Pinpoint the cell where the given text exists, returning its [X, Y] midpoint coordinate. 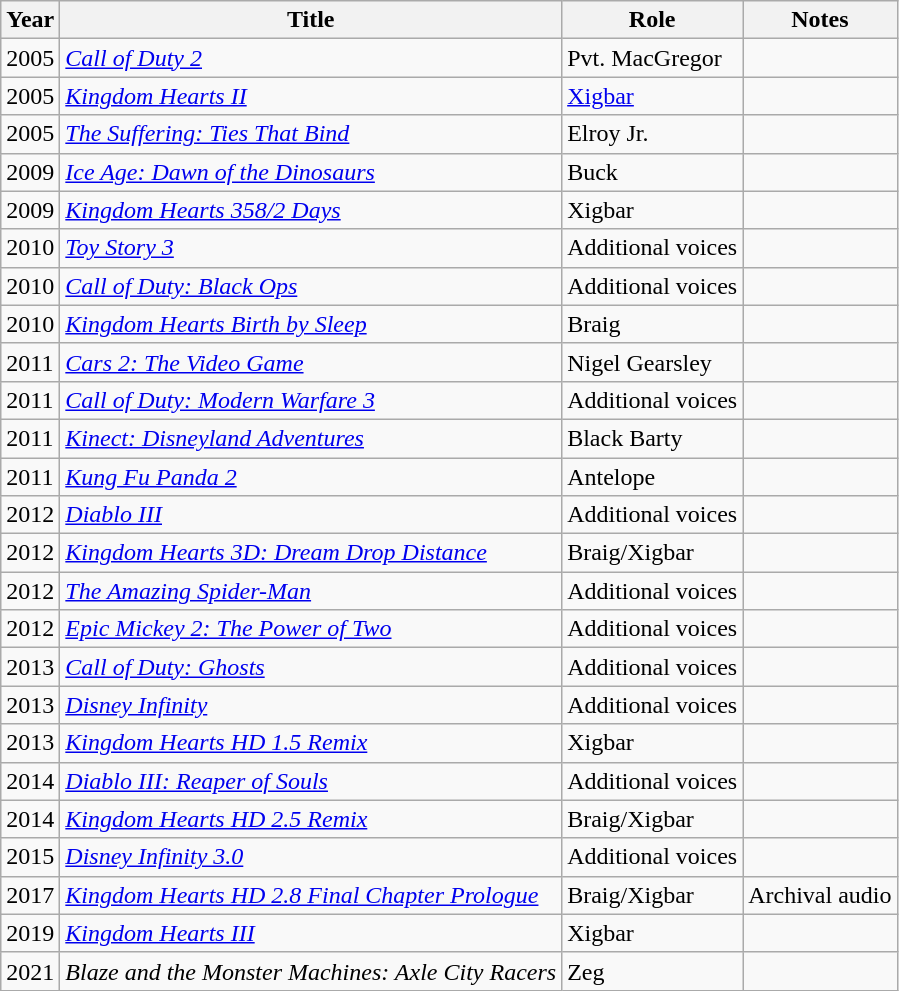
Kingdom Hearts III [311, 933]
2019 [30, 933]
Disney Infinity 3.0 [311, 857]
Kingdom Hearts Birth by Sleep [311, 324]
Disney Infinity [311, 705]
Kingdom Hearts 358/2 Days [311, 210]
Kingdom Hearts HD 2.5 Remix [311, 819]
Kingdom Hearts HD 2.8 Final Chapter Prologue [311, 895]
Kingdom Hearts HD 1.5 Remix [311, 743]
Blaze and the Monster Machines: Axle City Racers [311, 971]
Nigel Gearsley [652, 362]
Year [30, 20]
The Suffering: Ties That Bind [311, 134]
Epic Mickey 2: The Power of Two [311, 629]
Cars 2: The Video Game [311, 362]
Title [311, 20]
Kinect: Disneyland Adventures [311, 438]
Notes [820, 20]
Black Barty [652, 438]
Call of Duty: Ghosts [311, 667]
Ice Age: Dawn of the Dinosaurs [311, 172]
Role [652, 20]
Buck [652, 172]
Braig [652, 324]
The Amazing Spider-Man [311, 591]
Archival audio [820, 895]
Zeg [652, 971]
Call of Duty: Modern Warfare 3 [311, 400]
2017 [30, 895]
Kung Fu Panda 2 [311, 477]
2021 [30, 971]
Call of Duty: Black Ops [311, 286]
2015 [30, 857]
Elroy Jr. [652, 134]
Toy Story 3 [311, 248]
Diablo III [311, 515]
Pvt. MacGregor [652, 58]
Diablo III: Reaper of Souls [311, 781]
Kingdom Hearts 3D: Dream Drop Distance [311, 553]
Antelope [652, 477]
Kingdom Hearts II [311, 96]
Call of Duty 2 [311, 58]
